Capture the cell that displays the provided text and extract its [X, Y] central coordinate. 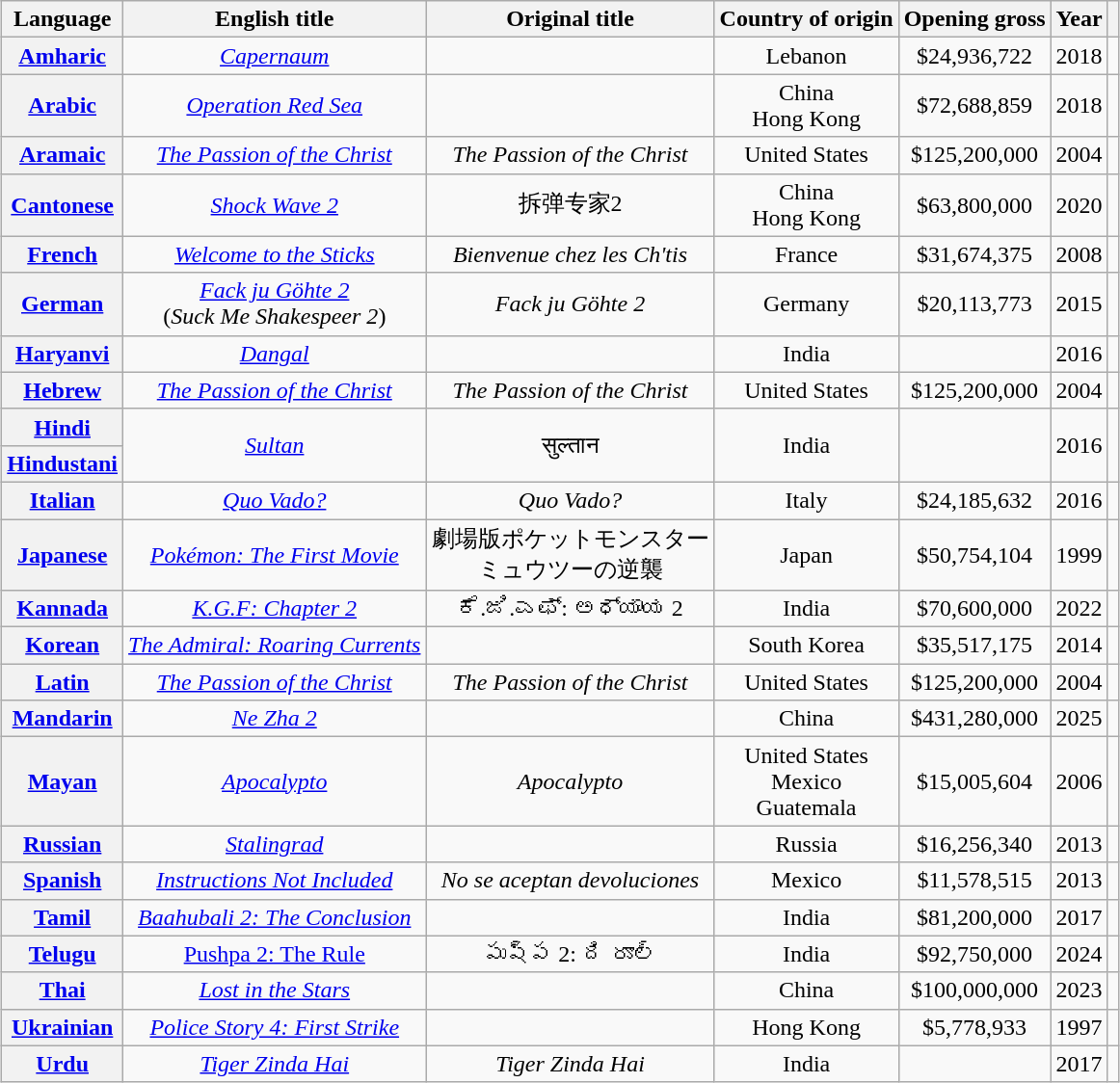
Pokémon: The First Movie [275, 554]
$100,000,000 [974, 991]
South Korea [806, 646]
Japan [806, 554]
Mayan [63, 781]
$70,600,000 [974, 609]
Hong Kong [806, 1027]
German [63, 304]
$92,750,000 [974, 954]
French [63, 254]
The Admiral: Roaring Currents [275, 646]
Urdu [63, 1064]
2015 [1080, 304]
2006 [1080, 781]
Cantonese [63, 204]
Italy [806, 500]
Ukrainian [63, 1027]
Baahubali 2: The Conclusion [275, 917]
1999 [1080, 554]
Arabic [63, 106]
Thai [63, 991]
$63,800,000 [974, 204]
$24,936,722 [974, 56]
Shock Wave 2 [275, 204]
Amharic [63, 56]
Stalingrad [275, 844]
2008 [1080, 254]
Ne Zha 2 [275, 719]
Aramaic [63, 155]
Mexico [806, 881]
Hindustani [63, 463]
1997 [1080, 1027]
United States Mexico Guatemala [806, 781]
$50,754,104 [974, 554]
Latin [63, 682]
$11,578,515 [974, 881]
English title [275, 19]
Korean [63, 646]
Original title [571, 19]
Capernaum [275, 56]
No se aceptan devoluciones [571, 881]
Lost in the Stars [275, 991]
劇場版ポケットモンスター ミュウツーの逆襲 [571, 554]
K.G.F: Chapter 2 [275, 609]
Russian [63, 844]
Welcome to the Sticks [275, 254]
$24,185,632 [974, 500]
Bienvenue chez les Ch'tis [571, 254]
拆弹专家2 [571, 204]
Tamil [63, 917]
Germany [806, 304]
$15,005,604 [974, 781]
Lebanon [806, 56]
Opening gross [974, 19]
France [806, 254]
Police Story 4: First Strike [275, 1027]
Hebrew [63, 390]
Language [63, 19]
Year [1080, 19]
Sultan [275, 445]
Dangal [275, 354]
Italian [63, 500]
सुल्तान [571, 445]
$31,674,375 [974, 254]
Spanish [63, 881]
Fack ju Göhte 2 [571, 304]
2014 [1080, 646]
Japanese [63, 554]
ಕೆ.ಜಿ.ಎಫ್: ಅಧ್ಯಾಯ 2 [571, 609]
పుష్ప 2: ది రూల్ [571, 954]
2024 [1080, 954]
$431,280,000 [974, 719]
2025 [1080, 719]
Mandarin [63, 719]
Hindi [63, 427]
Russia [806, 844]
$81,200,000 [974, 917]
Fack ju Göhte 2 (Suck Me Shakespeer 2) [275, 304]
$35,517,175 [974, 646]
Operation Red Sea [275, 106]
Haryanvi [63, 354]
2020 [1080, 204]
$20,113,773 [974, 304]
$72,688,859 [974, 106]
2022 [1080, 609]
$16,256,340 [974, 844]
Instructions Not Included [275, 881]
2023 [1080, 991]
Pushpa 2: The Rule [275, 954]
$5,778,933 [974, 1027]
Kannada [63, 609]
Telugu [63, 954]
Country of origin [806, 19]
